For the text-containing cell, return its midpoint in [x, y] coordinate format. 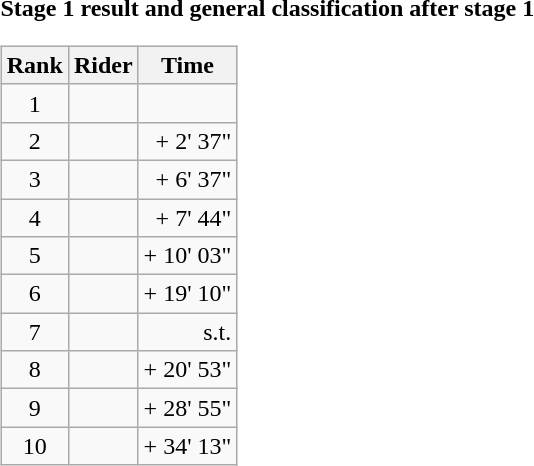
+ 34' 13" [188, 446]
8 [34, 370]
2 [34, 141]
6 [34, 294]
+ 2' 37" [188, 141]
Rank [34, 65]
Rider [103, 65]
7 [34, 332]
3 [34, 179]
Time [188, 65]
1 [34, 103]
+ 20' 53" [188, 370]
4 [34, 217]
+ 28' 55" [188, 408]
+ 7' 44" [188, 217]
+ 10' 03" [188, 256]
+ 6' 37" [188, 179]
10 [34, 446]
s.t. [188, 332]
+ 19' 10" [188, 294]
5 [34, 256]
9 [34, 408]
